Output the [X, Y] coordinate of the center of the cell containing the given text.  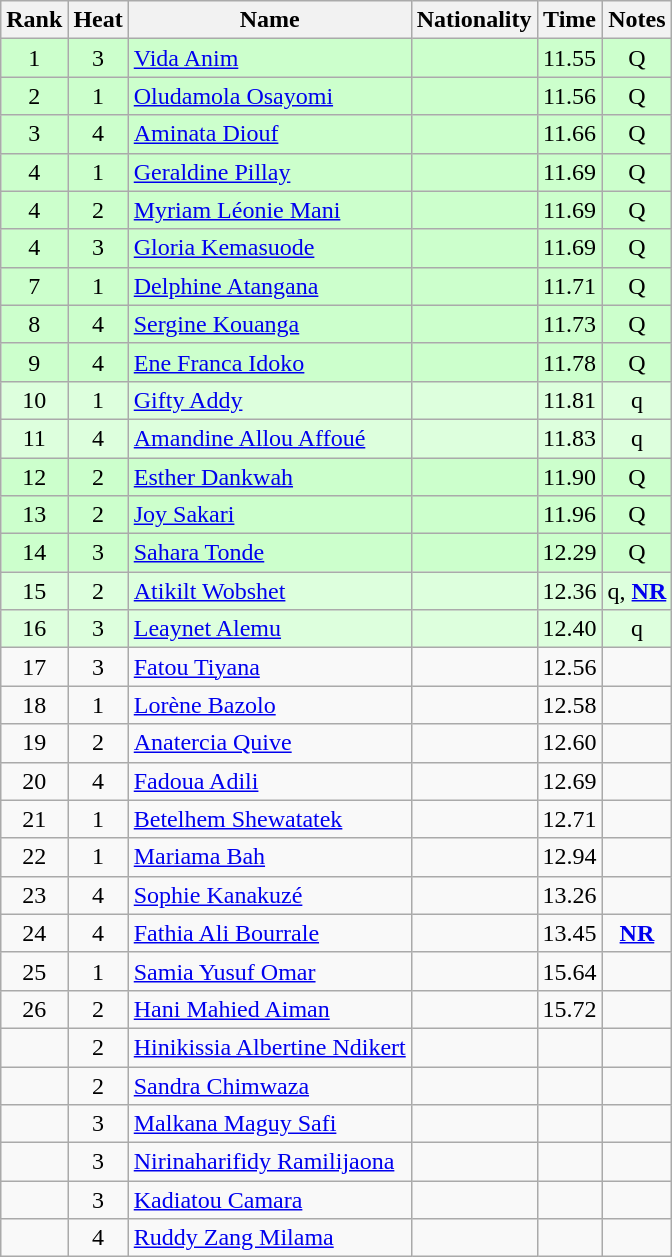
Ene Franca Idoko [270, 362]
Hani Mahied Aiman [270, 1009]
12.40 [570, 629]
17 [34, 667]
Oludamola Osayomi [270, 96]
Mariama Bah [270, 857]
Esther Dankwah [270, 477]
13.45 [570, 933]
Samia Yusuf Omar [270, 971]
Hinikissia Albertine Ndikert [270, 1047]
Nationality [474, 20]
Betelhem Shewatatek [270, 819]
20 [34, 781]
11.83 [570, 438]
Rank [34, 20]
11.55 [570, 58]
15.72 [570, 1009]
Ruddy Zang Milama [270, 1238]
11.66 [570, 134]
Anatercia Quive [270, 743]
Vida Anim [270, 58]
15 [34, 591]
Atikilt Wobshet [270, 591]
10 [34, 400]
21 [34, 819]
13.26 [570, 895]
12.58 [570, 705]
12.60 [570, 743]
11.81 [570, 400]
11.56 [570, 96]
23 [34, 895]
9 [34, 362]
24 [34, 933]
7 [34, 286]
8 [34, 324]
Gloria Kemasuode [270, 248]
26 [34, 1009]
16 [34, 629]
Delphine Atangana [270, 286]
11.73 [570, 324]
Time [570, 20]
Aminata Diouf [270, 134]
Gifty Addy [270, 400]
18 [34, 705]
Kadiatou Camara [270, 1200]
Myriam Léonie Mani [270, 210]
11 [34, 438]
Lorène Bazolo [270, 705]
25 [34, 971]
12.29 [570, 553]
Sahara Tonde [270, 553]
12.36 [570, 591]
12 [34, 477]
Fadoua Adili [270, 781]
12.56 [570, 667]
12.71 [570, 819]
q, NR [637, 591]
14 [34, 553]
12.69 [570, 781]
Joy Sakari [270, 515]
11.90 [570, 477]
Sandra Chimwaza [270, 1085]
15.64 [570, 971]
NR [637, 933]
13 [34, 515]
Sophie Kanakuzé [270, 895]
11.78 [570, 362]
Leaynet Alemu [270, 629]
Fathia Ali Bourrale [270, 933]
Fatou Tiyana [270, 667]
Amandine Allou Affoué [270, 438]
11.71 [570, 286]
11.96 [570, 515]
Name [270, 20]
Malkana Maguy Safi [270, 1124]
12.94 [570, 857]
19 [34, 743]
Geraldine Pillay [270, 172]
22 [34, 857]
Notes [637, 20]
Nirinaharifidy Ramilijaona [270, 1162]
Sergine Kouanga [270, 324]
Heat [98, 20]
